Return the [X, Y] coordinate for the center point of the cell that contains the specified text.  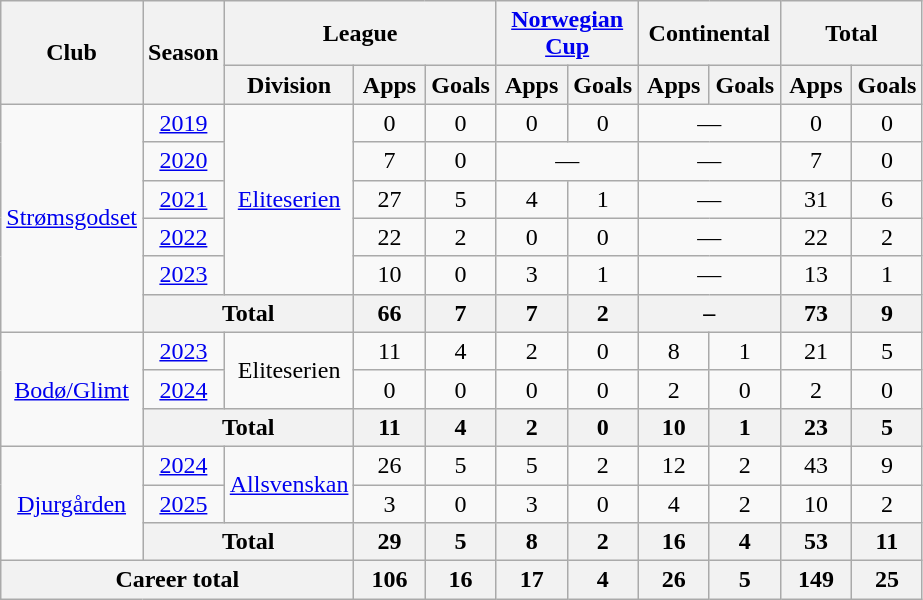
2025 [183, 503]
53 [816, 542]
13 [816, 275]
29 [390, 542]
21 [816, 351]
27 [390, 199]
2020 [183, 161]
43 [816, 465]
Division [289, 85]
Continental [709, 34]
Club [72, 52]
2019 [183, 123]
Bodø/Glimt [72, 389]
66 [390, 313]
2022 [183, 237]
23 [816, 427]
Norwegian Cup [567, 34]
6 [886, 199]
73 [816, 313]
106 [390, 580]
149 [816, 580]
17 [532, 580]
– [709, 313]
2021 [183, 199]
Strømsgodset [72, 218]
Djurgården [72, 503]
Career total [178, 580]
12 [674, 465]
25 [886, 580]
31 [816, 199]
Season [183, 52]
Allsvenskan [289, 484]
League [360, 34]
